Extract the [x, y] coordinate from the center of the cell holding the provided text.  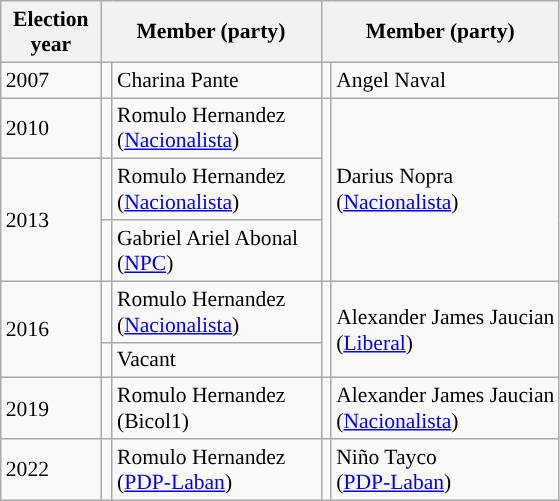
Romulo Hernandez(PDP-Laban) [216, 470]
2016 [51, 330]
Niño Tayco(PDP-Laban) [445, 470]
2019 [51, 408]
Vacant [216, 360]
2007 [51, 80]
Darius Nopra(Nacionalista) [445, 190]
Alexander James Jaucian(Liberal) [445, 330]
Angel Naval [445, 80]
Gabriel Ariel Abonal(NPC) [216, 250]
2010 [51, 128]
Charina Pante [216, 80]
2022 [51, 470]
Romulo Hernandez(Bicol1) [216, 408]
2013 [51, 220]
Electionyear [51, 32]
Alexander James Jaucian(Nacionalista) [445, 408]
